Capture the cell that displays the provided text and extract its (x, y) central coordinate. 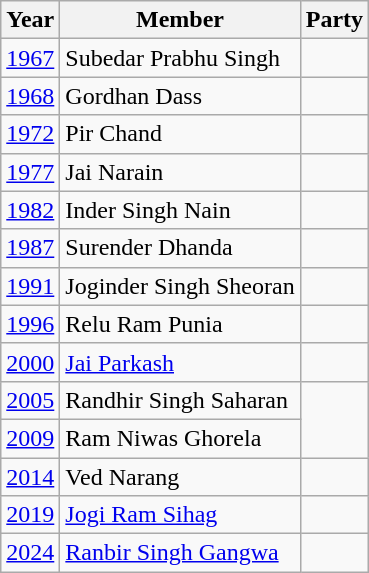
Party (334, 20)
2000 (30, 362)
Jogi Ram Sihag (180, 515)
Gordhan Dass (180, 96)
1972 (30, 134)
2019 (30, 515)
Pir Chand (180, 134)
Member (180, 20)
Jai Parkash (180, 362)
2024 (30, 553)
Relu Ram Punia (180, 324)
Ram Niwas Ghorela (180, 438)
Year (30, 20)
Joginder Singh Sheoran (180, 286)
Surender Dhanda (180, 248)
Subedar Prabhu Singh (180, 58)
2009 (30, 438)
Jai Narain (180, 172)
1991 (30, 286)
Inder Singh Nain (180, 210)
1987 (30, 248)
1977 (30, 172)
2014 (30, 477)
2005 (30, 400)
Ved Narang (180, 477)
1967 (30, 58)
Ranbir Singh Gangwa (180, 553)
1968 (30, 96)
1982 (30, 210)
1996 (30, 324)
Randhir Singh Saharan (180, 400)
